For the text-containing cell, return its midpoint in (x, y) coordinate format. 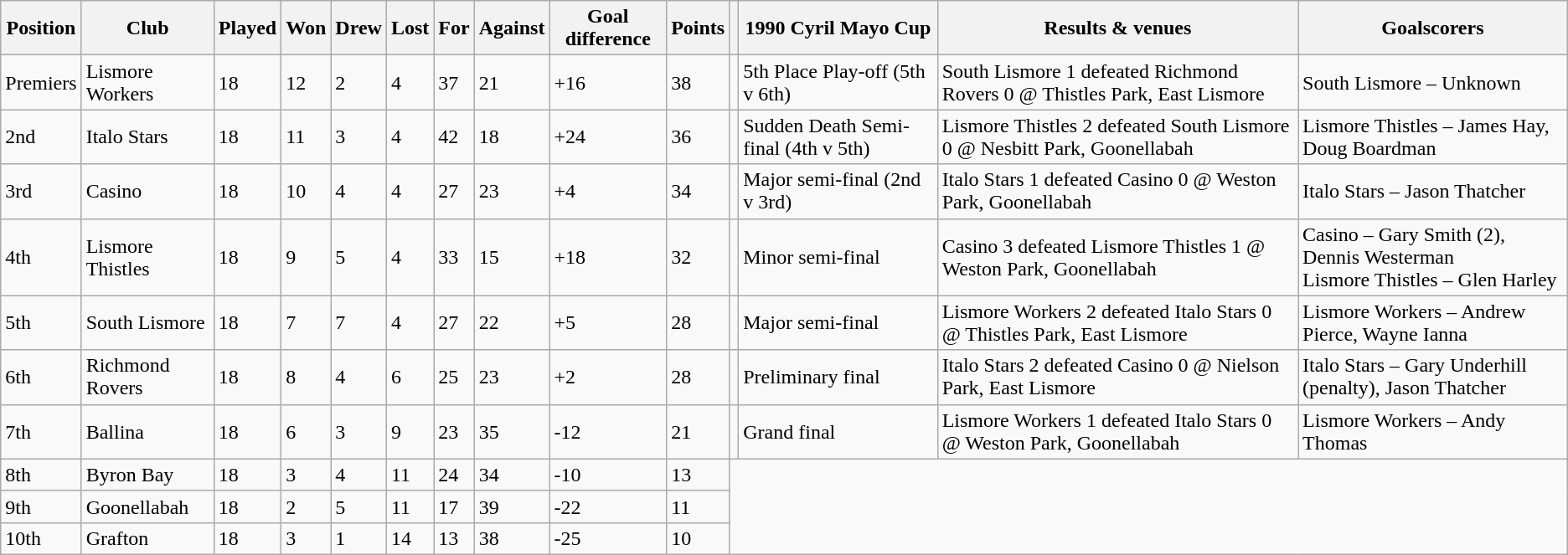
Italo Stars 1 defeated Casino 0 @ Weston Park, Goonellabah (1117, 191)
Ballina (147, 432)
35 (512, 432)
Major semi-final (2nd v 3rd) (838, 191)
Italo Stars 2 defeated Casino 0 @ Nielson Park, East Lismore (1117, 377)
Italo Stars (147, 137)
Won (307, 28)
Casino (147, 191)
5th Place Play-off (5th v 6th) (838, 82)
Lismore Thistles 2 defeated South Lismore 0 @ Nesbitt Park, Goonellabah (1117, 137)
Goonellabah (147, 506)
7th (41, 432)
39 (512, 506)
17 (454, 506)
+16 (608, 82)
4th (41, 257)
25 (454, 377)
1990 Cyril Mayo Cup (838, 28)
Sudden Death Semi-final (4th v 5th) (838, 137)
24 (454, 475)
37 (454, 82)
32 (699, 257)
2nd (41, 137)
For (454, 28)
+18 (608, 257)
42 (454, 137)
Goal difference (608, 28)
12 (307, 82)
Results & venues (1117, 28)
33 (454, 257)
Played (247, 28)
14 (410, 538)
South Lismore 1 defeated Richmond Rovers 0 @ Thistles Park, East Lismore (1117, 82)
Minor semi-final (838, 257)
Preliminary final (838, 377)
Casino – Gary Smith (2), Dennis WestermanLismore Thistles – Glen Harley (1433, 257)
36 (699, 137)
Lismore Workers 2 defeated Italo Stars 0 @ Thistles Park, East Lismore (1117, 323)
Goalscorers (1433, 28)
Grand final (838, 432)
5th (41, 323)
Italo Stars – Gary Underhill (penalty), Jason Thatcher (1433, 377)
8th (41, 475)
Lismore Workers 1 defeated Italo Stars 0 @ Weston Park, Goonellabah (1117, 432)
-25 (608, 538)
Against (512, 28)
Points (699, 28)
Lismore Workers – Andrew Pierce, Wayne Ianna (1433, 323)
Byron Bay (147, 475)
Lismore Workers – Andy Thomas (1433, 432)
6th (41, 377)
9th (41, 506)
Lismore Thistles (147, 257)
Italo Stars – Jason Thatcher (1433, 191)
Grafton (147, 538)
+4 (608, 191)
Premiers (41, 82)
-12 (608, 432)
15 (512, 257)
10th (41, 538)
+24 (608, 137)
+2 (608, 377)
Casino 3 defeated Lismore Thistles 1 @ Weston Park, Goonellabah (1117, 257)
Lismore Thistles – James Hay, Doug Boardman (1433, 137)
Position (41, 28)
Richmond Rovers (147, 377)
+5 (608, 323)
Club (147, 28)
22 (512, 323)
8 (307, 377)
-22 (608, 506)
3rd (41, 191)
South Lismore – Unknown (1433, 82)
Lismore Workers (147, 82)
1 (358, 538)
Drew (358, 28)
Major semi-final (838, 323)
-10 (608, 475)
South Lismore (147, 323)
Lost (410, 28)
